Locate the cell with the specified text and output its (X, Y) center coordinate. 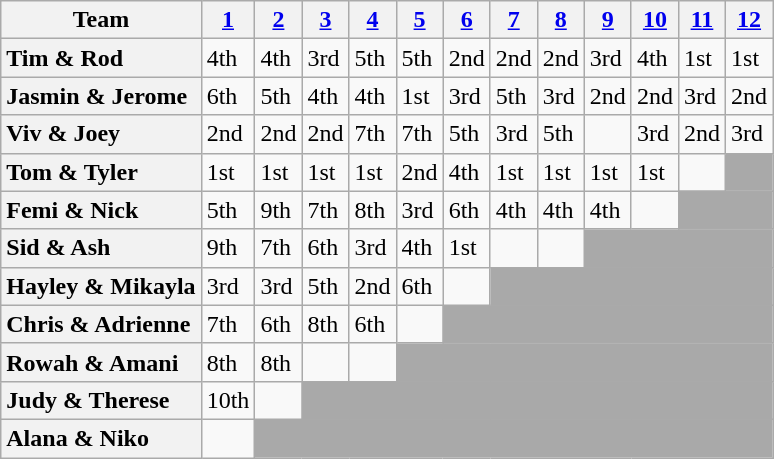
Tom & Tyler (101, 172)
Jasmin & Jerome (101, 96)
Rowah & Amani (101, 362)
5 (420, 20)
2 (278, 20)
1 (228, 20)
3 (326, 20)
8 (560, 20)
Viv & Joey (101, 134)
Hayley & Mikayla (101, 286)
Sid & Ash (101, 248)
6 (466, 20)
11 (702, 20)
Femi & Nick (101, 210)
9 (608, 20)
Team (101, 20)
4 (372, 20)
Tim & Rod (101, 58)
10 (654, 20)
12 (750, 20)
Chris & Adrienne (101, 324)
7 (514, 20)
Alana & Niko (101, 438)
Judy & Therese (101, 400)
10th (228, 400)
